Find where the given text appears and provide that cell's center as (x, y) coordinate. 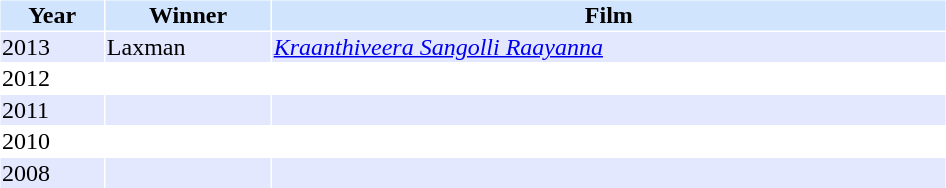
Kraanthiveera Sangolli Raayanna (608, 47)
Film (608, 15)
2008 (52, 173)
Year (52, 15)
Winner (188, 15)
Laxman (188, 47)
2011 (52, 110)
2013 (52, 47)
2010 (52, 141)
2012 (52, 79)
